Locate the cell with the specified text and output its (X, Y) center coordinate. 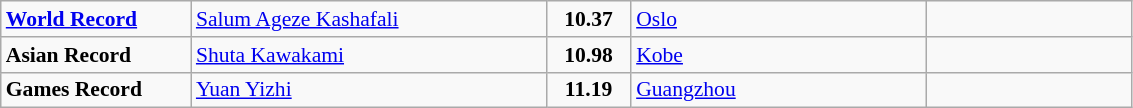
Yuan Yizhi (368, 90)
Salum Ageze Kashafali (368, 19)
Kobe (778, 55)
Asian Record (96, 55)
Guangzhou (778, 90)
Shuta Kawakami (368, 55)
World Record (96, 19)
Games Record (96, 90)
11.19 (588, 90)
Oslo (778, 19)
10.98 (588, 55)
10.37 (588, 19)
